Identify which cell holds the provided text, then report its [x, y] central coordinate. 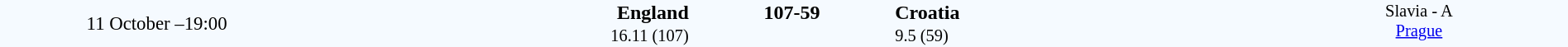
England [501, 12]
Croatia [1082, 12]
11 October –19:00 [157, 23]
16.11 (107) [501, 36]
9.5 (59) [1082, 36]
107-59 [791, 12]
Slavia - A Prague [1419, 23]
